Find where the given text appears and provide that cell's center as [x, y] coordinate. 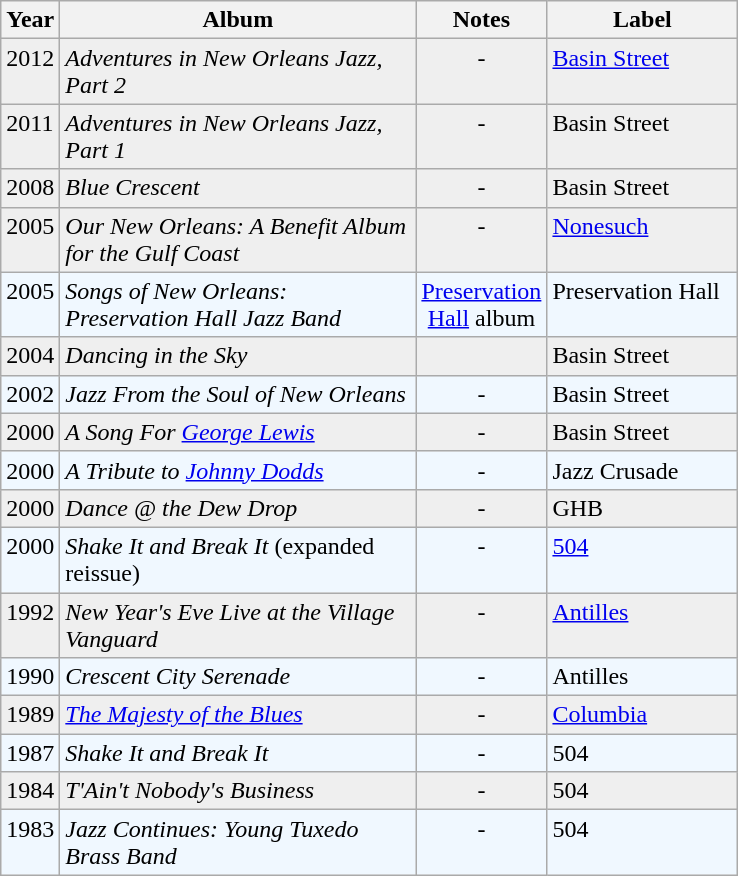
2002 [30, 394]
GHB [642, 508]
Shake It and Break It [238, 753]
Dancing in the Sky [238, 356]
1983 [30, 842]
Nonesuch [642, 240]
Adventures in New Orleans Jazz, Part 1 [238, 136]
1989 [30, 715]
2004 [30, 356]
Columbia [642, 715]
Shake It and Break It (expanded reissue) [238, 560]
A Tribute to Johnny Dodds [238, 470]
Preservation Hall album [482, 304]
New Year's Eve Live at the Village Vanguard [238, 624]
Crescent City Serenade [238, 677]
Notes [482, 20]
2011 [30, 136]
2012 [30, 72]
Album [238, 20]
1992 [30, 624]
Year [30, 20]
Preservation Hall [642, 304]
The Majesty of the Blues [238, 715]
1984 [30, 791]
A Song For George Lewis [238, 432]
Our New Orleans: A Benefit Album for the Gulf Coast [238, 240]
Label [642, 20]
2008 [30, 188]
Jazz Continues: Young Tuxedo Brass Band [238, 842]
Jazz From the Soul of New Orleans [238, 394]
Dance @ the Dew Drop [238, 508]
Jazz Crusade [642, 470]
Songs of New Orleans: Preservation Hall Jazz Band [238, 304]
Blue Crescent [238, 188]
1987 [30, 753]
Adventures in New Orleans Jazz, Part 2 [238, 72]
T'Ain't Nobody's Business [238, 791]
1990 [30, 677]
